From the cell containing the given text, extract its center point as [x, y] coordinate. 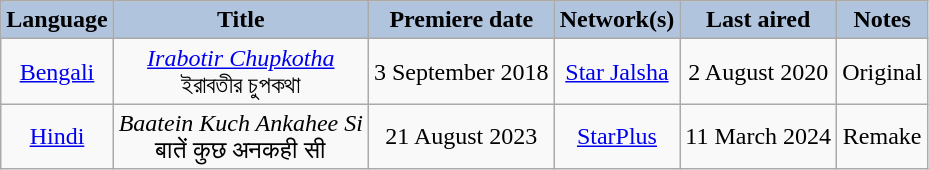
Irabotir Chupkotha ইরাবতীর চুপকথা [240, 72]
Star Jalsha [617, 72]
Premiere date [461, 20]
Hindi [57, 136]
Bengali [57, 72]
Network(s) [617, 20]
2 August 2020 [758, 72]
3 September 2018 [461, 72]
Title [240, 20]
21 August 2023 [461, 136]
Last aired [758, 20]
Original [882, 72]
11 March 2024 [758, 136]
StarPlus [617, 136]
Notes [882, 20]
Language [57, 20]
Baatein Kuch Ankahee Si बातें कुछ अनकही सी [240, 136]
Remake [882, 136]
